Identify which cell holds the provided text, then report its [x, y] central coordinate. 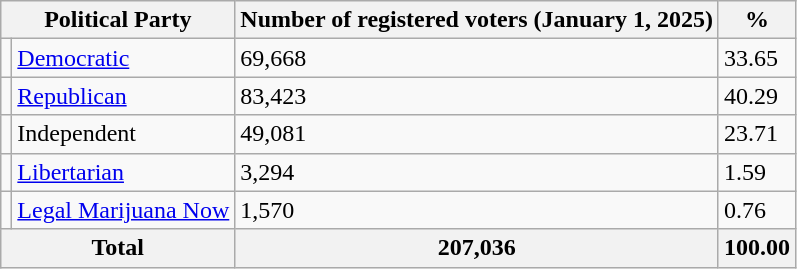
40.29 [756, 96]
49,081 [477, 134]
Independent [124, 134]
1,570 [477, 210]
3,294 [477, 172]
69,668 [477, 58]
83,423 [477, 96]
Legal Marijuana Now [124, 210]
1.59 [756, 172]
Number of registered voters (January 1, 2025) [477, 20]
23.71 [756, 134]
0.76 [756, 210]
Republican [124, 96]
Total [118, 248]
207,036 [477, 248]
Democratic [124, 58]
33.65 [756, 58]
Political Party [118, 20]
Libertarian [124, 172]
100.00 [756, 248]
% [756, 20]
